Identify which cell holds the provided text, then report its [x, y] central coordinate. 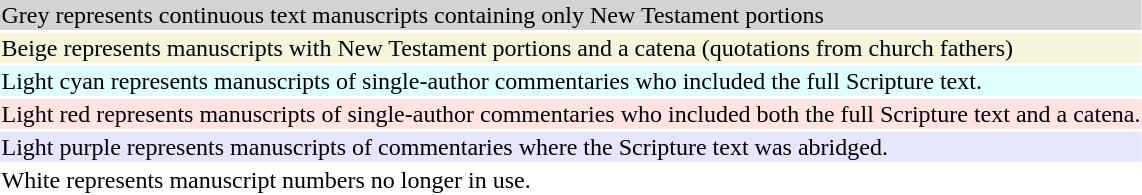
Beige represents manuscripts with New Testament portions and a catena (quotations from church fathers) [571, 48]
White represents manuscript numbers no longer in use. [571, 180]
Light cyan represents manuscripts of single-author commentaries who included the full Scripture text. [571, 81]
Light purple represents manuscripts of commentaries where the Scripture text was abridged. [571, 147]
Light red represents manuscripts of single-author commentaries who included both the full Scripture text and a catena. [571, 114]
Grey represents continuous text manuscripts containing only New Testament portions [571, 15]
